Extract the (x, y) coordinate from the center of the cell holding the provided text.  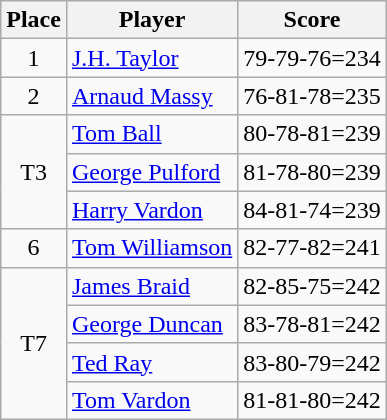
George Pulford (152, 172)
George Duncan (152, 324)
Arnaud Massy (152, 96)
81-81-80=242 (312, 400)
79-79-76=234 (312, 58)
James Braid (152, 286)
J.H. Taylor (152, 58)
6 (34, 248)
80-78-81=239 (312, 134)
83-78-81=242 (312, 324)
Harry Vardon (152, 210)
Tom Vardon (152, 400)
Score (312, 20)
Tom Ball (152, 134)
T7 (34, 343)
Player (152, 20)
81-78-80=239 (312, 172)
Place (34, 20)
Ted Ray (152, 362)
83-80-79=242 (312, 362)
82-85-75=242 (312, 286)
T3 (34, 172)
76-81-78=235 (312, 96)
1 (34, 58)
Tom Williamson (152, 248)
84-81-74=239 (312, 210)
2 (34, 96)
82-77-82=241 (312, 248)
